Search for the cell housing the specified text and yield its [X, Y] center coordinate. 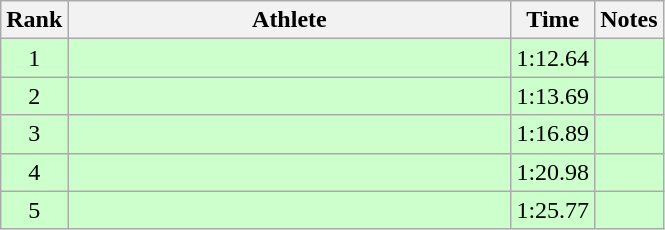
Time [553, 20]
1:20.98 [553, 172]
1:25.77 [553, 210]
1:13.69 [553, 96]
Athlete [290, 20]
1:16.89 [553, 134]
Rank [34, 20]
1:12.64 [553, 58]
1 [34, 58]
4 [34, 172]
2 [34, 96]
3 [34, 134]
Notes [629, 20]
5 [34, 210]
